Extract the [X, Y] coordinate from the center of the cell holding the provided text.  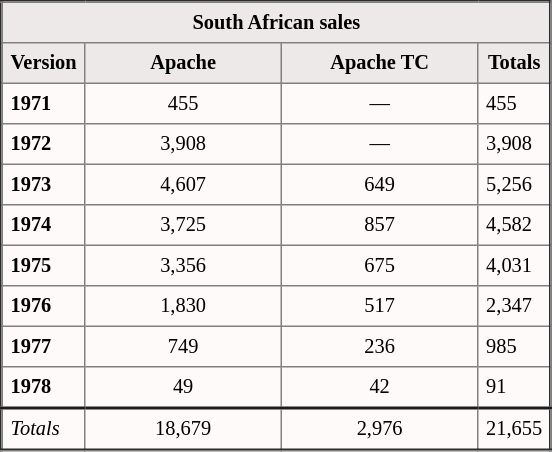
18,679 [183, 429]
Apache TC [379, 62]
4,031 [514, 265]
42 [379, 386]
1973 [44, 184]
1,830 [183, 305]
649 [379, 184]
1976 [44, 305]
1974 [44, 224]
1978 [44, 386]
3,356 [183, 265]
675 [379, 265]
49 [183, 386]
1977 [44, 346]
749 [183, 346]
South African sales [277, 22]
21,655 [514, 429]
4,582 [514, 224]
Apache [183, 62]
985 [514, 346]
1975 [44, 265]
91 [514, 386]
1971 [44, 103]
517 [379, 305]
236 [379, 346]
1972 [44, 143]
2,347 [514, 305]
2,976 [379, 429]
Version [44, 62]
3,725 [183, 224]
857 [379, 224]
4,607 [183, 184]
5,256 [514, 184]
